Find where the given text appears and provide that cell's center as [x, y] coordinate. 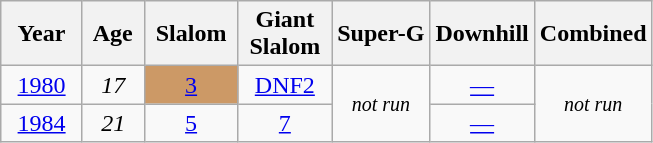
Downhill [482, 34]
21 [113, 123]
1984 [42, 123]
17 [113, 85]
Slalom [191, 34]
Super-G [381, 34]
Combined [593, 34]
7 [285, 123]
Age [113, 34]
1980 [42, 85]
DNF2 [285, 85]
3 [191, 85]
5 [191, 123]
Giant Slalom [285, 34]
Year [42, 34]
